Output the [X, Y] coordinate of the center of the cell containing the given text.  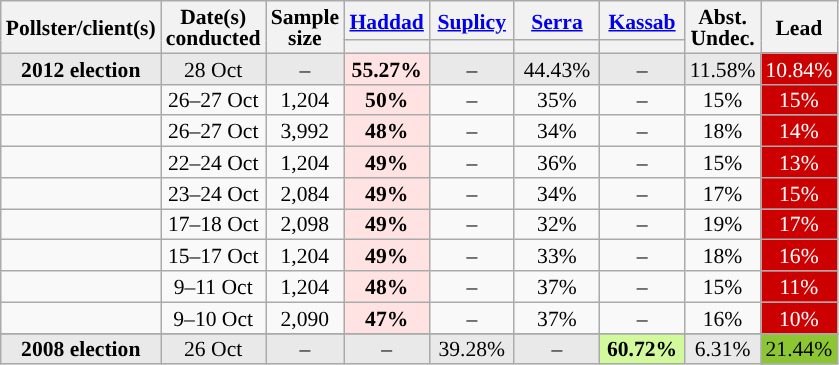
9–11 Oct [214, 286]
22–24 Oct [214, 162]
2012 election [81, 68]
2,090 [305, 318]
47% [386, 318]
17–18 Oct [214, 224]
Date(s)conducted [214, 27]
11% [798, 286]
50% [386, 100]
23–24 Oct [214, 194]
10% [798, 318]
Lead [798, 27]
35% [556, 100]
21.44% [798, 348]
55.27% [386, 68]
2008 election [81, 348]
3,992 [305, 132]
Kassab [642, 20]
Suplicy [472, 20]
10.84% [798, 68]
26 Oct [214, 348]
33% [556, 256]
14% [798, 132]
Samplesize [305, 27]
2,084 [305, 194]
39.28% [472, 348]
9–10 Oct [214, 318]
44.43% [556, 68]
60.72% [642, 348]
Haddad [386, 20]
Serra [556, 20]
36% [556, 162]
11.58% [723, 68]
15–17 Oct [214, 256]
13% [798, 162]
28 Oct [214, 68]
19% [723, 224]
Pollster/client(s) [81, 27]
32% [556, 224]
Abst.Undec. [723, 27]
6.31% [723, 348]
2,098 [305, 224]
